Scan for the cell matching the given text and deliver its [X, Y] coordinate at center. 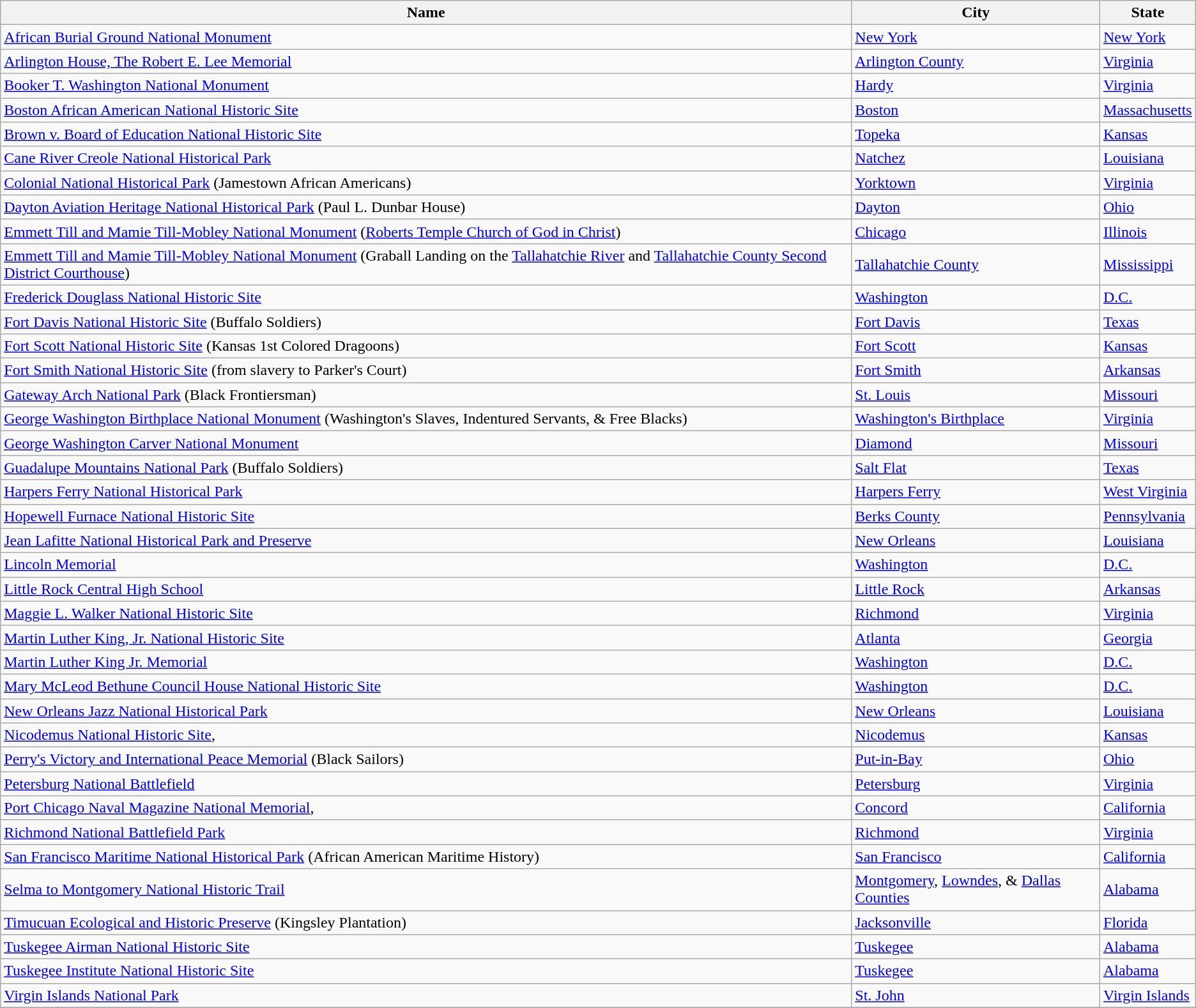
Tuskegee Institute National Historic Site [426, 971]
Name [426, 13]
Topeka [976, 134]
Jean Lafitte National Historical Park and Preserve [426, 540]
Natchez [976, 158]
Port Chicago Naval Magazine National Memorial, [426, 808]
State [1148, 13]
Atlanta [976, 638]
George Washington Carver National Monument [426, 443]
Petersburg [976, 784]
Fort Davis [976, 321]
Nicodemus [976, 735]
Fort Davis National Historic Site (Buffalo Soldiers) [426, 321]
Put-in-Bay [976, 760]
St. Louis [976, 395]
George Washington Birthplace National Monument (Washington's Slaves, Indentured Servants, & Free Blacks) [426, 419]
Chicago [976, 231]
Montgomery, Lowndes, & Dallas Counties [976, 889]
Boston African American National Historic Site [426, 110]
Jacksonville [976, 922]
Hopewell Furnace National Historic Site [426, 516]
Martin Luther King, Jr. National Historic Site [426, 638]
Richmond National Battlefield Park [426, 832]
Guadalupe Mountains National Park (Buffalo Soldiers) [426, 468]
Lincoln Memorial [426, 565]
Virgin Islands National Park [426, 995]
Timucuan Ecological and Historic Preserve (Kingsley Plantation) [426, 922]
Emmett Till and Mamie Till-Mobley National Monument (Roberts Temple Church of God in Christ) [426, 231]
Frederick Douglass National Historic Site [426, 297]
Little Rock [976, 589]
Massachusetts [1148, 110]
Fort Scott National Historic Site (Kansas 1st Colored Dragoons) [426, 346]
Gateway Arch National Park (Black Frontiersman) [426, 395]
Concord [976, 808]
Illinois [1148, 231]
Florida [1148, 922]
Arlington House, The Robert E. Lee Memorial [426, 61]
Harpers Ferry [976, 492]
Colonial National Historical Park (Jamestown African Americans) [426, 183]
Dayton [976, 207]
Tuskegee Airman National Historic Site [426, 947]
Mary McLeod Bethune Council House National Historic Site [426, 686]
Nicodemus National Historic Site, [426, 735]
Booker T. Washington National Monument [426, 86]
Perry's Victory and International Peace Memorial (Black Sailors) [426, 760]
Hardy [976, 86]
Fort Scott [976, 346]
Fort Smith [976, 370]
Georgia [1148, 638]
San Francisco [976, 857]
Maggie L. Walker National Historic Site [426, 613]
Selma to Montgomery National Historic Trail [426, 889]
New Orleans Jazz National Historical Park [426, 711]
San Francisco Maritime National Historical Park (African American Maritime History) [426, 857]
Brown v. Board of Education National Historic Site [426, 134]
Diamond [976, 443]
St. John [976, 995]
Yorktown [976, 183]
Harpers Ferry National Historical Park [426, 492]
Tallahatchie County [976, 264]
Dayton Aviation Heritage National Historical Park (Paul L. Dunbar House) [426, 207]
Virgin Islands [1148, 995]
Little Rock Central High School [426, 589]
Berks County [976, 516]
Fort Smith National Historic Site (from slavery to Parker's Court) [426, 370]
Mississippi [1148, 264]
African Burial Ground National Monument [426, 37]
Martin Luther King Jr. Memorial [426, 662]
Boston [976, 110]
Arlington County [976, 61]
Washington's Birthplace [976, 419]
Emmett Till and Mamie Till-Mobley National Monument (Graball Landing on the Tallahatchie River and Tallahatchie County Second District Courthouse) [426, 264]
Petersburg National Battlefield [426, 784]
West Virginia [1148, 492]
Salt Flat [976, 468]
City [976, 13]
Pennsylvania [1148, 516]
Cane River Creole National Historical Park [426, 158]
